Capture the cell that displays the provided text and extract its (x, y) central coordinate. 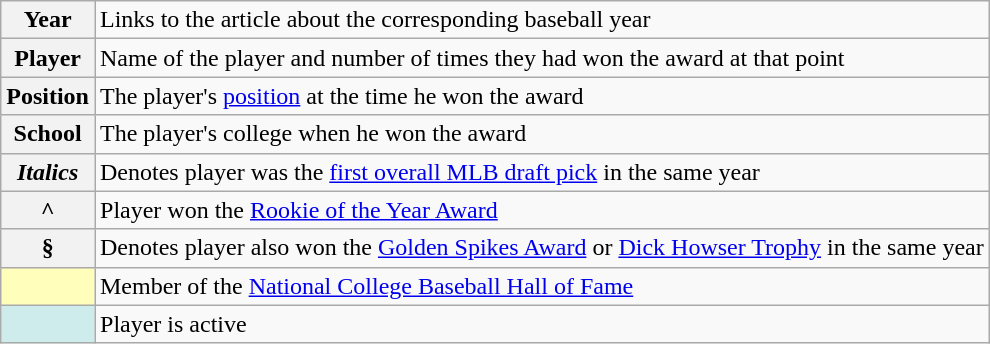
Player (48, 58)
Year (48, 20)
^ (48, 210)
Player is active (542, 324)
The player's college when he won the award (542, 134)
§ (48, 248)
Player won the Rookie of the Year Award (542, 210)
The player's position at the time he won the award (542, 96)
Name of the player and number of times they had won the award at that point (542, 58)
Denotes player was the first overall MLB draft pick in the same year (542, 172)
Italics (48, 172)
Position (48, 96)
School (48, 134)
Links to the article about the corresponding baseball year (542, 20)
Member of the National College Baseball Hall of Fame (542, 286)
Denotes player also won the Golden Spikes Award or Dick Howser Trophy in the same year (542, 248)
